Search for the cell housing the specified text and yield its [X, Y] center coordinate. 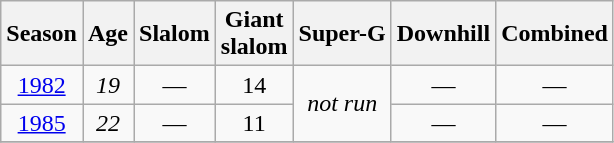
22 [108, 123]
Combined [555, 34]
19 [108, 85]
Giantslalom [254, 34]
Slalom [175, 34]
Age [108, 34]
Super-G [342, 34]
1985 [42, 123]
Downhill [443, 34]
not run [342, 104]
14 [254, 85]
1982 [42, 85]
11 [254, 123]
Season [42, 34]
